Output the [X, Y] coordinate of the center of the cell containing the given text.  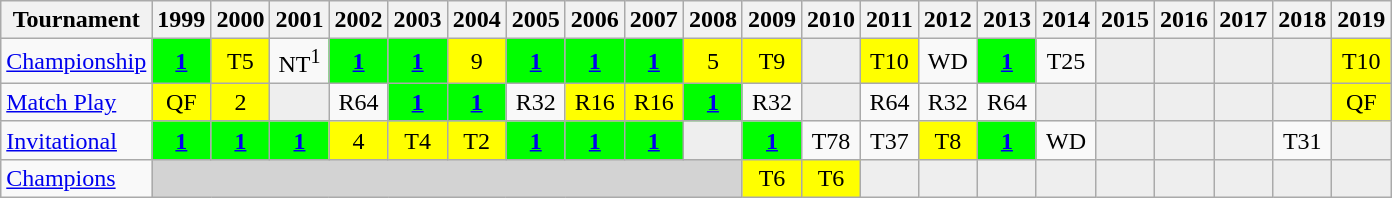
Match Play [76, 102]
Championship [76, 62]
5 [712, 62]
2012 [948, 20]
2 [240, 102]
2019 [1362, 20]
2001 [300, 20]
2008 [712, 20]
2016 [1184, 20]
T78 [832, 140]
2013 [1006, 20]
T4 [418, 140]
2018 [1302, 20]
T37 [890, 140]
NT1 [300, 62]
9 [476, 62]
2017 [1244, 20]
2003 [418, 20]
2006 [594, 20]
Champions [76, 178]
Tournament [76, 20]
T9 [772, 62]
2000 [240, 20]
4 [358, 140]
T31 [1302, 140]
2015 [1126, 20]
T5 [240, 62]
2010 [832, 20]
2007 [654, 20]
2014 [1066, 20]
2002 [358, 20]
T2 [476, 140]
Invitational [76, 140]
2011 [890, 20]
2009 [772, 20]
T8 [948, 140]
2004 [476, 20]
1999 [182, 20]
2005 [536, 20]
T25 [1066, 62]
